For the text-containing cell, return its midpoint in (x, y) coordinate format. 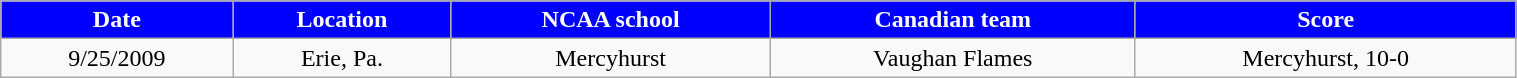
Canadian team (952, 20)
Mercyhurst, 10-0 (1326, 58)
Date (117, 20)
NCAA school (610, 20)
Vaughan Flames (952, 58)
Erie, Pa. (342, 58)
Score (1326, 20)
9/25/2009 (117, 58)
Mercyhurst (610, 58)
Location (342, 20)
